Detect which cell encompasses the target text, then output its [X, Y] center coordinate. 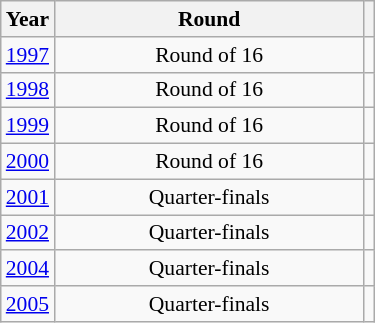
1997 [28, 55]
2000 [28, 162]
2002 [28, 233]
2001 [28, 197]
2005 [28, 304]
1998 [28, 90]
Round [209, 19]
Year [28, 19]
1999 [28, 126]
2004 [28, 269]
